Locate the cell with the specified text and output its (X, Y) center coordinate. 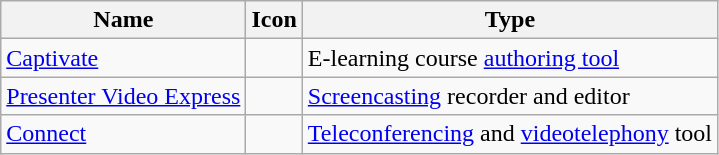
Captivate (124, 58)
Screencasting recorder and editor (510, 96)
E-learning course authoring tool (510, 58)
Connect (124, 134)
Presenter Video Express (124, 96)
Name (124, 20)
Teleconferencing and videotelephony tool (510, 134)
Type (510, 20)
Icon (274, 20)
